Output the (X, Y) coordinate of the center of the cell containing the given text.  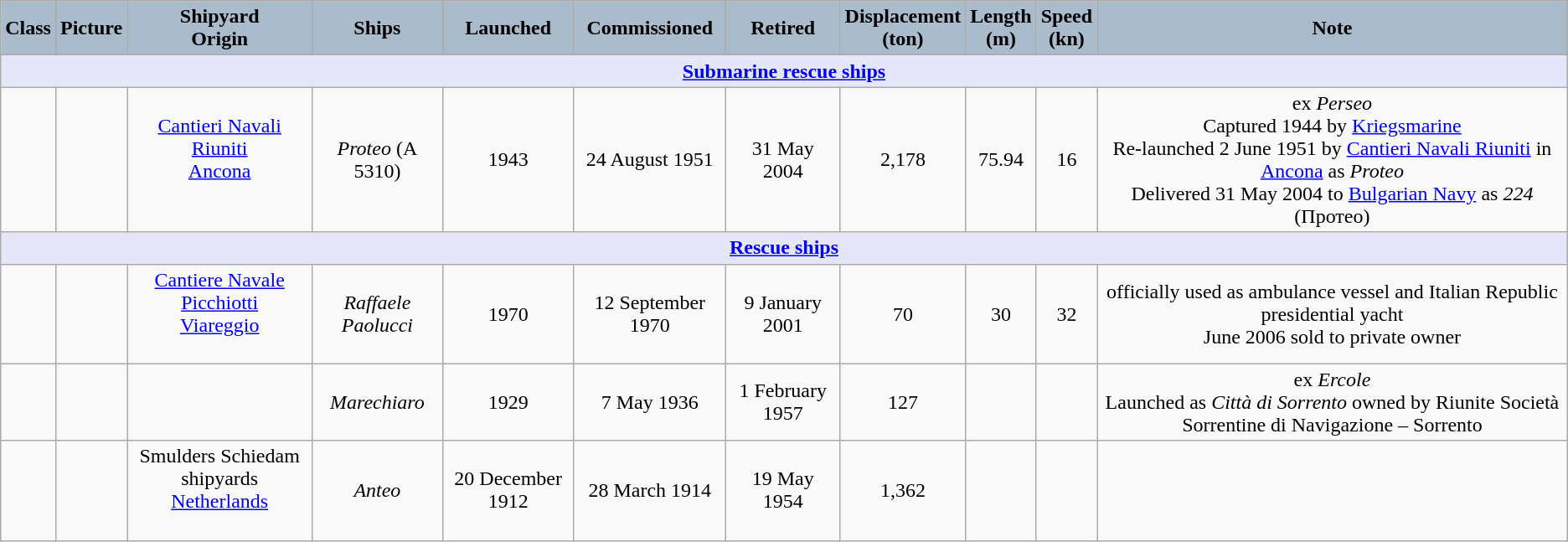
1 February 1957 (782, 402)
Speed(kn) (1066, 28)
31 May 2004 (782, 159)
1929 (508, 402)
officially used as ambulance vessel and Italian Republic presidential yachtJune 2006 sold to private owner (1333, 313)
1943 (508, 159)
Cantieri Navali RiunitiAncona (219, 159)
Length(m) (1001, 28)
Picture (90, 28)
1,362 (903, 491)
Ships (378, 28)
12 September 1970 (650, 313)
Class (28, 28)
Proteo (A 5310) (378, 159)
Commissioned (650, 28)
Rescue ships (784, 248)
Cantiere Navale PicchiottiViareggio (219, 313)
Note (1333, 28)
30 (1001, 313)
Marechiaro (378, 402)
9 January 2001 (782, 313)
20 December 1912 (508, 491)
7 May 1936 (650, 402)
Displacement(ton) (903, 28)
24 August 1951 (650, 159)
16 (1066, 159)
Smulders Schiedam shipyardsNetherlands (219, 491)
Launched (508, 28)
28 March 1914 (650, 491)
ShipyardOrigin (219, 28)
75.94 (1001, 159)
32 (1066, 313)
2,178 (903, 159)
70 (903, 313)
ex ErcoleLaunched as Città di Sorrento owned by Riunite Società Sorrentine di Navigazione – Sorrento (1333, 402)
Raffaele Paolucci (378, 313)
127 (903, 402)
1970 (508, 313)
Anteo (378, 491)
Submarine rescue ships (784, 71)
19 May 1954 (782, 491)
Retired (782, 28)
